Output the (x, y) coordinate of the center of the cell containing the given text.  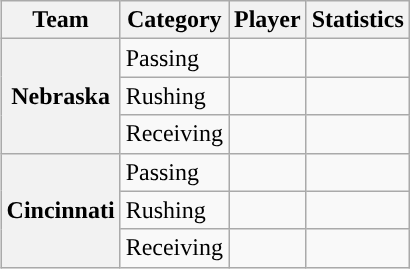
Cincinnati (60, 210)
Team (60, 20)
Statistics (358, 20)
Nebraska (60, 96)
Player (267, 20)
Category (174, 20)
